Return the (x, y) coordinate for the center point of the cell that contains the specified text.  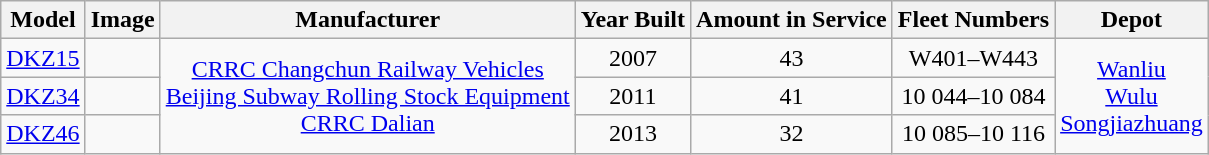
DKZ34 (43, 96)
10 044–10 084 (973, 96)
Model (43, 20)
Manufacturer (368, 20)
41 (792, 96)
CRRC Changchun Railway VehiclesBeijing Subway Rolling Stock EquipmentCRRC Dalian (368, 96)
2013 (632, 134)
Fleet Numbers (973, 20)
Year Built (632, 20)
2007 (632, 58)
Depot (1132, 20)
43 (792, 58)
Image (122, 20)
Amount in Service (792, 20)
WanliuWuluSongjiazhuang (1132, 96)
W401–W443 (973, 58)
10 085–10 116 (973, 134)
2011 (632, 96)
DKZ15 (43, 58)
DKZ46 (43, 134)
32 (792, 134)
